Return the [x, y] coordinate for the center point of the cell that contains the specified text.  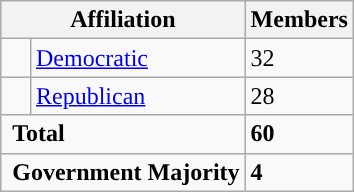
28 [299, 96]
Affiliation [123, 20]
Total [123, 134]
60 [299, 134]
4 [299, 172]
Republican [138, 96]
Government Majority [123, 172]
Democratic [138, 58]
32 [299, 58]
Members [299, 20]
